Determine the [x, y] coordinate at the center of the cell enclosing the given text.  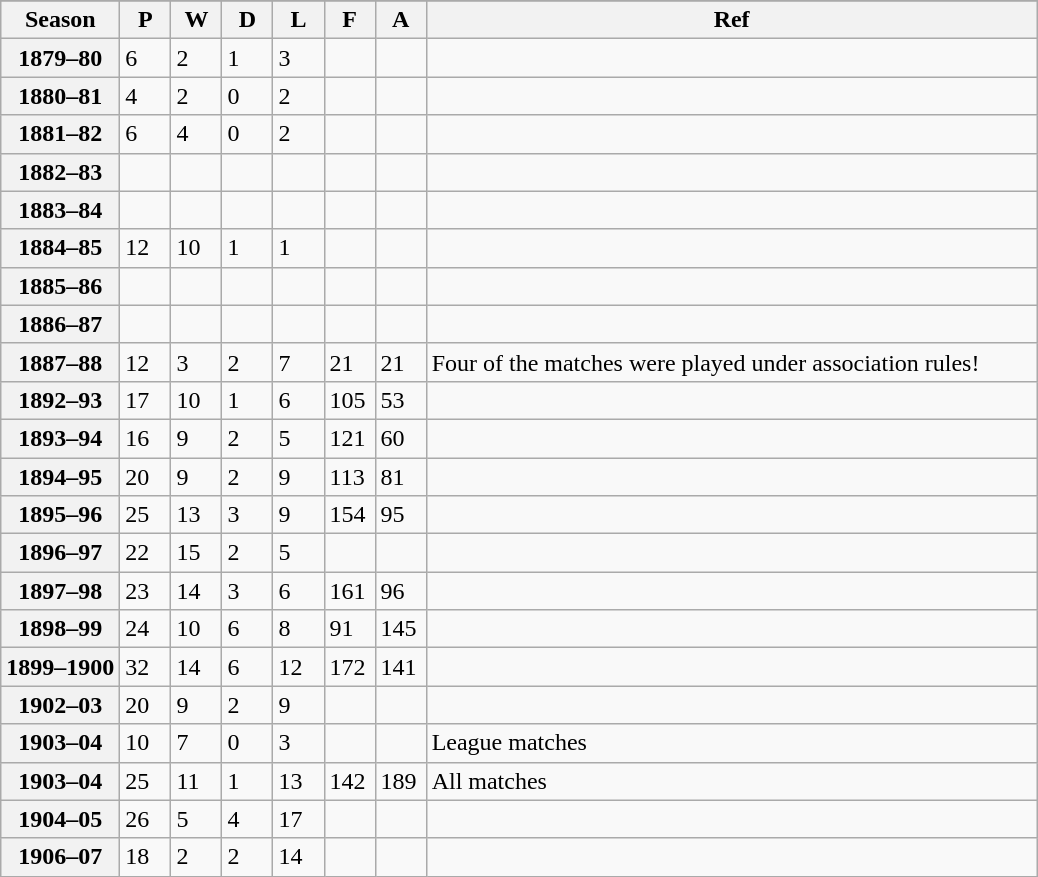
1887–88 [60, 362]
D [248, 20]
Ref [732, 20]
32 [146, 667]
8 [298, 629]
1904–05 [60, 819]
Season [60, 20]
1885–86 [60, 286]
23 [146, 591]
1886–87 [60, 324]
60 [400, 438]
95 [400, 515]
26 [146, 819]
1896–97 [60, 553]
1902–03 [60, 705]
16 [146, 438]
1880–81 [60, 96]
1881–82 [60, 134]
142 [350, 781]
81 [400, 477]
172 [350, 667]
53 [400, 400]
15 [196, 553]
154 [350, 515]
96 [400, 591]
11 [196, 781]
1897–98 [60, 591]
18 [146, 857]
141 [400, 667]
121 [350, 438]
Four of the matches were played under association rules! [732, 362]
1894–95 [60, 477]
F [350, 20]
1893–94 [60, 438]
League matches [732, 743]
161 [350, 591]
1879–80 [60, 58]
1882–83 [60, 172]
24 [146, 629]
1895–96 [60, 515]
113 [350, 477]
1884–85 [60, 248]
A [400, 20]
1906–07 [60, 857]
W [196, 20]
1892–93 [60, 400]
All matches [732, 781]
1898–99 [60, 629]
105 [350, 400]
1883–84 [60, 210]
22 [146, 553]
145 [400, 629]
P [146, 20]
1899–1900 [60, 667]
91 [350, 629]
L [298, 20]
189 [400, 781]
